Provide the [X, Y] coordinate of the cell's center where the given text is located.  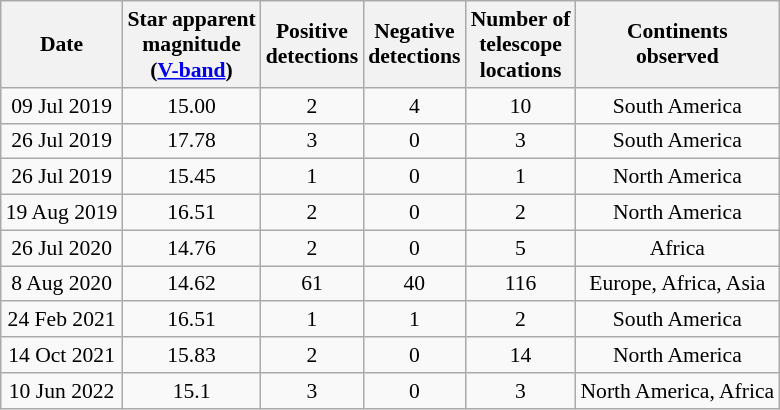
14.76 [191, 248]
14 Oct 2021 [62, 355]
14 [521, 355]
26 Jul 2020 [62, 248]
Continentsobserved [677, 44]
116 [521, 284]
40 [414, 284]
10 Jun 2022 [62, 391]
Date [62, 44]
Africa [677, 248]
24 Feb 2021 [62, 320]
Europe, Africa, Asia [677, 284]
09 Jul 2019 [62, 106]
15.45 [191, 177]
4 [414, 106]
15.1 [191, 391]
Negativedetections [414, 44]
Number oftelescopelocations [521, 44]
15.83 [191, 355]
North America, Africa [677, 391]
5 [521, 248]
17.78 [191, 141]
14.62 [191, 284]
10 [521, 106]
61 [312, 284]
8 Aug 2020 [62, 284]
Star apparentmagnitude(V-band) [191, 44]
19 Aug 2019 [62, 213]
15.00 [191, 106]
Positivedetections [312, 44]
